From the cell containing the given text, extract its center point as [x, y] coordinate. 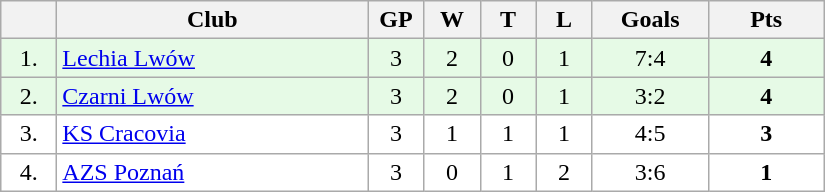
3:6 [650, 172]
3:2 [650, 96]
T [508, 20]
2. [29, 96]
4. [29, 172]
1. [29, 58]
7:4 [650, 58]
L [564, 20]
Pts [766, 20]
KS Cracovia [212, 134]
3. [29, 134]
Club [212, 20]
Lechia Lwów [212, 58]
Goals [650, 20]
4:5 [650, 134]
W [452, 20]
GP [396, 20]
AZS Poznań [212, 172]
Czarni Lwów [212, 96]
